Capture the cell that displays the provided text and extract its (x, y) central coordinate. 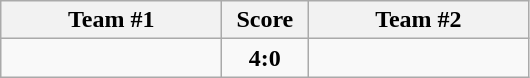
4:0 (265, 58)
Team #1 (112, 20)
Score (265, 20)
Team #2 (418, 20)
